Return the [x, y] coordinate for the center point of the cell that contains the specified text.  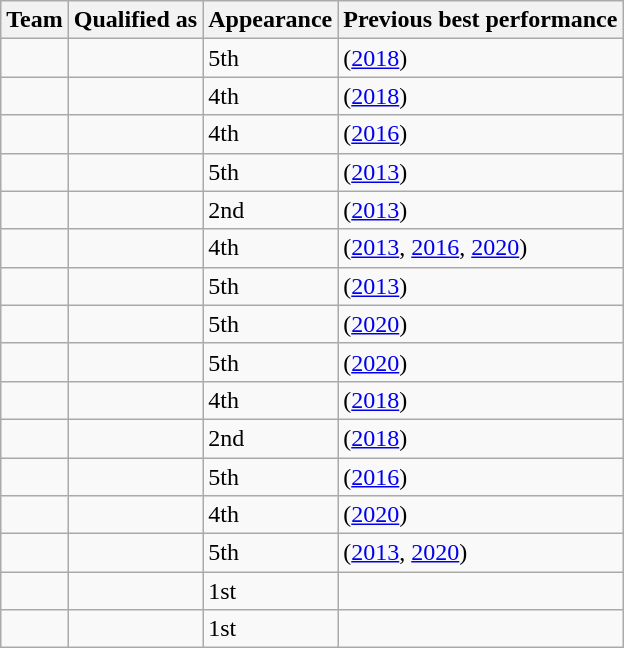
Appearance [270, 20]
Previous best performance [480, 20]
Team [35, 20]
(2013, 2016, 2020) [480, 248]
(2013, 2020) [480, 553]
Qualified as [135, 20]
